Locate the cell with the specified text and output its (X, Y) center coordinate. 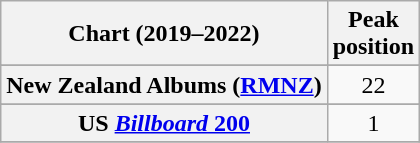
22 (373, 85)
1 (373, 123)
US Billboard 200 (164, 123)
Peakposition (373, 34)
New Zealand Albums (RMNZ) (164, 85)
Chart (2019–2022) (164, 34)
